Provide the (X, Y) coordinate of the cell's center where the given text is located.  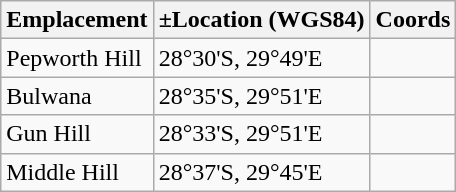
Gun Hill (77, 134)
Emplacement (77, 20)
Bulwana (77, 96)
Coords (413, 20)
±Location (WGS84) (262, 20)
28°37'S, 29°45'E (262, 172)
28°30'S, 29°49'E (262, 58)
28°33'S, 29°51'E (262, 134)
Pepworth Hill (77, 58)
Middle Hill (77, 172)
28°35'S, 29°51'E (262, 96)
